From the cell containing the given text, extract its center point as (x, y) coordinate. 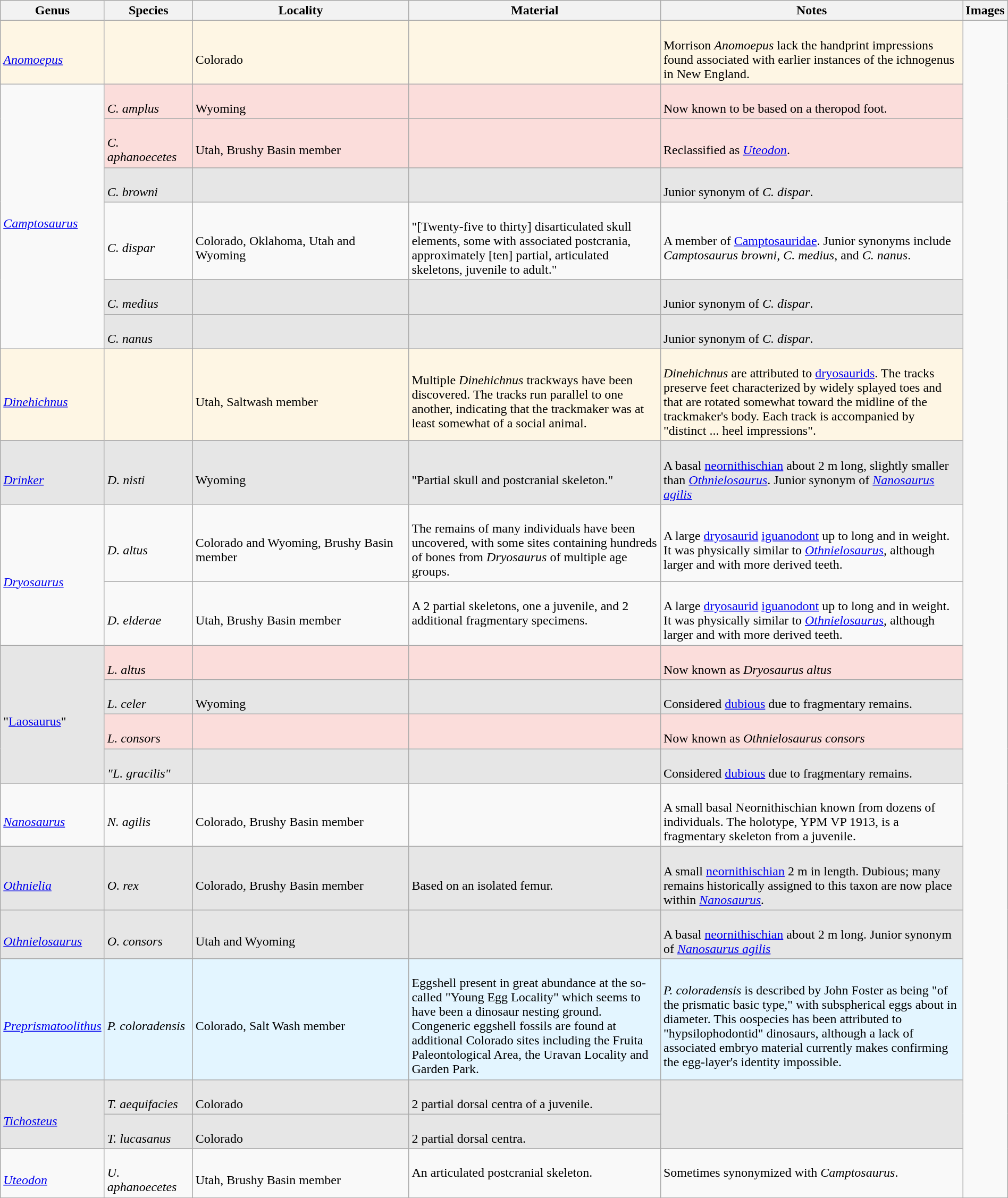
An articulated postcranial skeleton. (535, 1173)
L. consors (148, 731)
C. nanus (148, 332)
The remains of many individuals have been uncovered, with some sites containing hundreds of bones from Dryosaurus of multiple age groups. (535, 543)
Uteodon (53, 1173)
C. amplus (148, 101)
A basal neornithischian about 2 m long, slightly smaller than Othnielosaurus. Junior synonym of Nanosaurus agilis (811, 472)
Species (148, 11)
U. aphanoecetes (148, 1173)
A basal neornithischian about 2 m long. Junior synonym of Nanosaurus agilis (811, 934)
Utah, Saltwash member (301, 394)
Colorado, Salt Wash member (301, 1019)
Genus (53, 11)
Locality (301, 11)
Tichosteus (53, 1114)
Based on an isolated femur. (535, 878)
Colorado and Wyoming, Brushy Basin member (301, 543)
Othnielia (53, 878)
T. aequifacies (148, 1097)
A 2 partial skeletons, one a juvenile, and 2 additional fragmentary specimens. (535, 613)
C. aphanoecetes (148, 143)
Preprismatoolithus (53, 1019)
A small basal Neornithischian known from dozens of individuals. The holotype, YPM VP 1913, is a fragmentary skeleton from a juvenile. (811, 815)
P. coloradensis (148, 1019)
Colorado, Oklahoma, Utah and Wyoming (301, 241)
"Partial skull and postcranial skeleton." (535, 472)
D. elderae (148, 613)
2 partial dorsal centra. (535, 1131)
Drinker (53, 472)
O. consors (148, 934)
Notes (811, 11)
L. altus (148, 662)
A small neornithischian 2 m in length. Dubious; many remains historically assigned to this taxon are now place within Nanosaurus. (811, 878)
A member of Camptosauridae. Junior synonyms include Camptosaurus browni, C. medius, and C. nanus. (811, 241)
Morrison Anomoepus lack the handprint impressions found associated with earlier instances of the ichnogenus in New England. (811, 52)
"L. gracilis" (148, 766)
"Laosaurus" (53, 714)
Othnielosaurus (53, 934)
O. rex (148, 878)
Material (535, 11)
2 partial dorsal centra of a juvenile. (535, 1097)
Images (985, 11)
Dryosaurus (53, 574)
Now known as Othnielosaurus consors (811, 731)
D. altus (148, 543)
Utah and Wyoming (301, 934)
C. browni (148, 185)
C. dispar (148, 241)
L. celer (148, 697)
Nanosaurus (53, 815)
Dinehichnus (53, 394)
T. lucasanus (148, 1131)
N. agilis (148, 815)
Now known to be based on a theropod foot. (811, 101)
Reclassified as Uteodon. (811, 143)
Now known as Dryosaurus altus (811, 662)
D. nisti (148, 472)
C. medius (148, 297)
Camptosaurus (53, 216)
Anomoepus (53, 52)
Sometimes synonymized with Camptosaurus. (811, 1173)
